Output the (X, Y) coordinate of the center of the cell containing the given text.  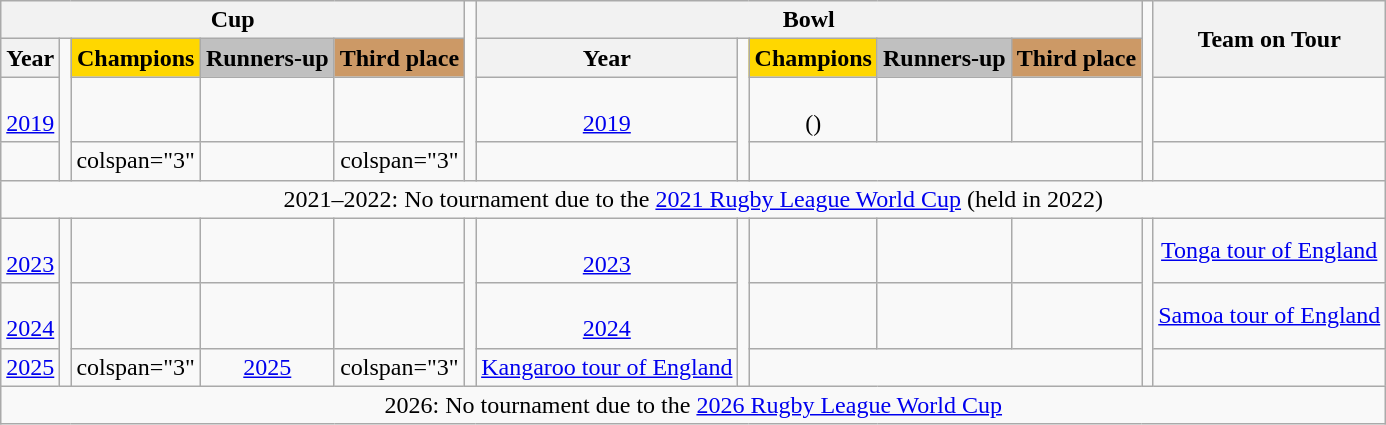
Team on Tour (1270, 39)
2026: No tournament due to the 2026 Rugby League World Cup (694, 405)
Cup (233, 20)
() (813, 110)
Kangaroo tour of England (607, 367)
Tonga tour of England (1270, 250)
Samoa tour of England (1270, 316)
Bowl (809, 20)
2021–2022: No tournament due to the 2021 Rugby League World Cup (held in 2022) (694, 199)
